Search for the cell housing the specified text and yield its [x, y] center coordinate. 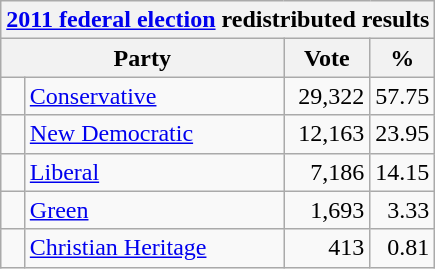
413 [327, 248]
23.95 [402, 134]
Vote [327, 58]
Conservative [154, 96]
Green [154, 210]
% [402, 58]
1,693 [327, 210]
New Democratic [154, 134]
Party [142, 58]
Liberal [154, 172]
12,163 [327, 134]
2011 federal election redistributed results [218, 20]
7,186 [327, 172]
29,322 [327, 96]
Christian Heritage [154, 248]
57.75 [402, 96]
0.81 [402, 248]
3.33 [402, 210]
14.15 [402, 172]
